Return [x, y] of the center of cell containing provided text 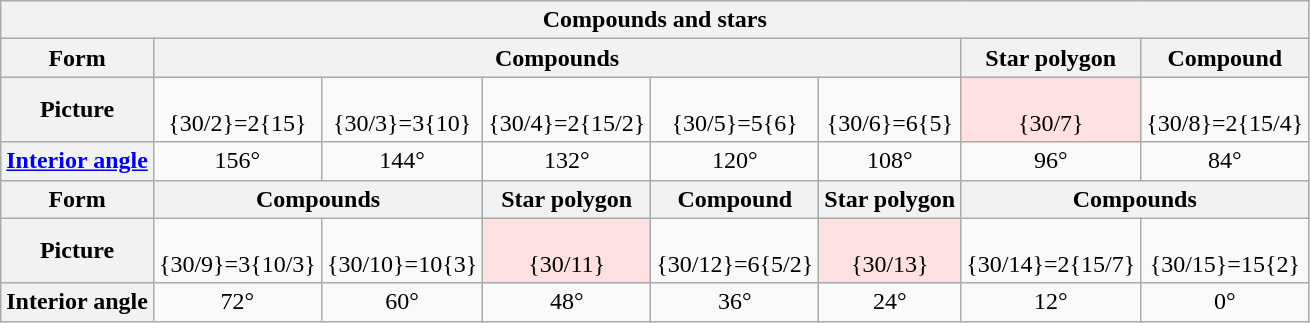
108° [890, 161]
24° [890, 302]
{30/11} [567, 250]
72° [237, 302]
{30/6}=6{5} [890, 110]
120° [735, 161]
144° [402, 161]
{30/9}=3{10/3} [237, 250]
{30/12}=6{5/2} [735, 250]
{30/7} [1051, 110]
{30/13} [890, 250]
{30/10}=10{3} [402, 250]
96° [1051, 161]
36° [735, 302]
{30/4}=2{15/2} [567, 110]
156° [237, 161]
132° [567, 161]
84° [1225, 161]
12° [1051, 302]
{30/15}=15{2} [1225, 250]
{30/2}=2{15} [237, 110]
{30/14}=2{15/7} [1051, 250]
{30/3}=3{10} [402, 110]
Compounds and stars [655, 20]
60° [402, 302]
48° [567, 302]
{30/5}=5{6} [735, 110]
{30/8}=2{15/4} [1225, 110]
0° [1225, 302]
